Capture the cell that displays the provided text and extract its [X, Y] central coordinate. 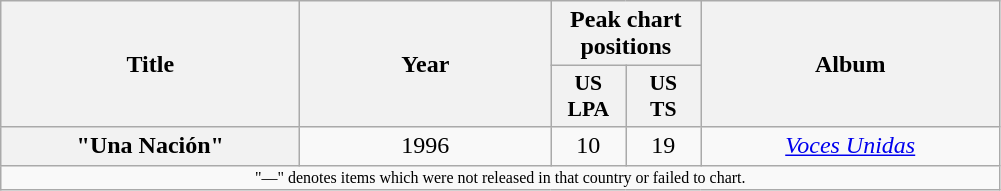
Voces Unidas [850, 146]
USLPA [588, 96]
Album [850, 64]
1996 [426, 146]
Year [426, 64]
10 [588, 146]
"Una Nación" [150, 146]
Peak chart positions [626, 34]
USTS [664, 96]
Title [150, 64]
19 [664, 146]
"—" denotes items which were not released in that country or failed to chart. [500, 177]
